Pinpoint the cell where the given text exists, returning its [X, Y] midpoint coordinate. 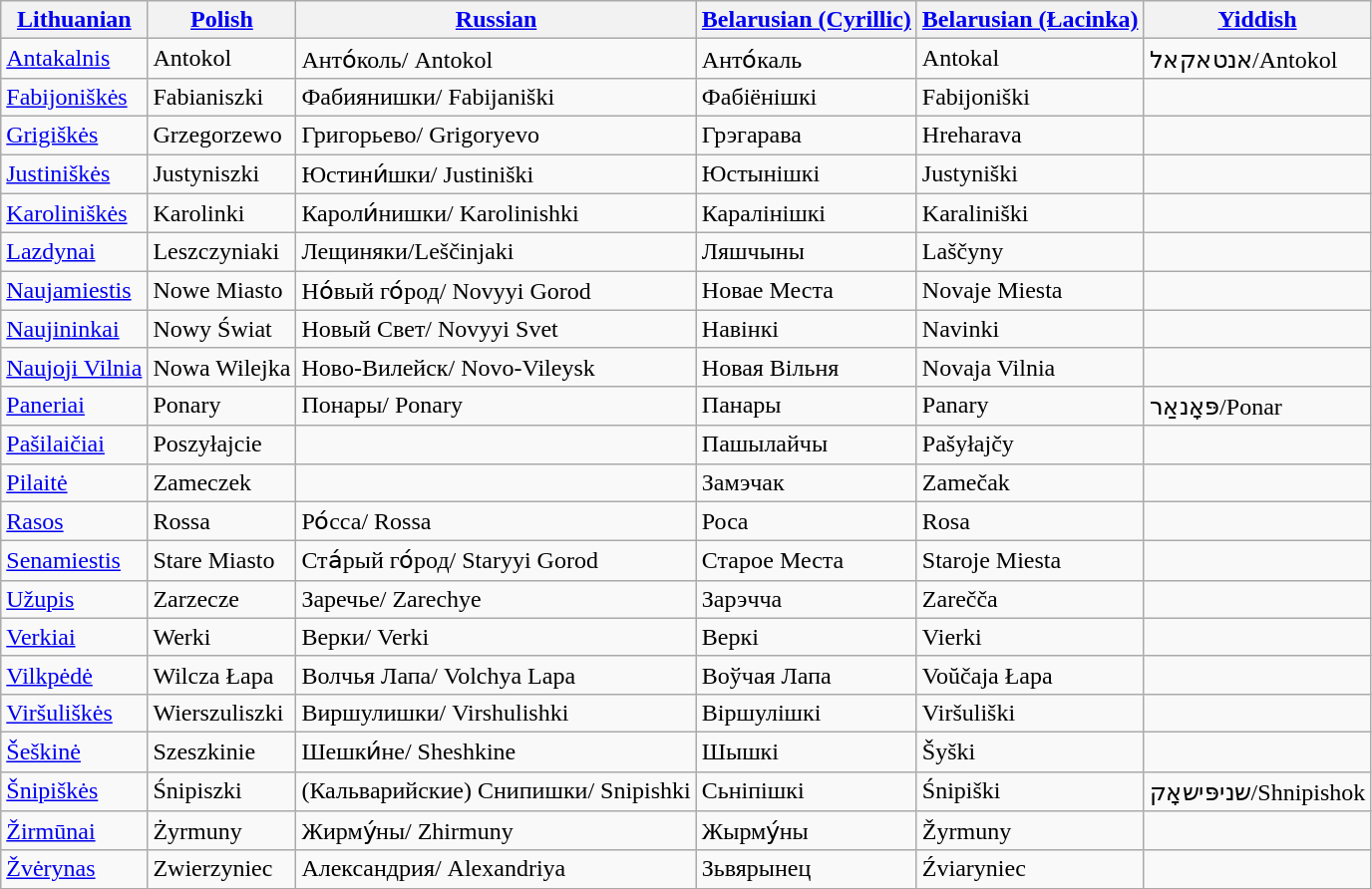
Panary [1030, 406]
Ново-Вилейск/ Novo-Vileysk [497, 367]
Stare Miasto [221, 561]
Віршулішкі [806, 713]
Viršuliškės [74, 713]
Анто́коль/ Antokol [497, 59]
Pašyłajčy [1030, 444]
Śnipiški [1030, 791]
Виршулишки/ Virshulishki [497, 713]
Анто́каль [806, 59]
Vilkpėdė [74, 675]
Wierszuliszki [221, 713]
Росa [806, 521]
Justyniški [1030, 173]
Naujininkai [74, 329]
Веркі [806, 637]
Новый Свет/ Novyyi Svet [497, 329]
Voŭčaja Łapa [1030, 675]
Naujoji Vilnia [74, 367]
Vierki [1030, 637]
Nowa Wilejka [221, 367]
Но́вый го́род/ Novyyi Gorod [497, 291]
Александрия/ Alexandriya [497, 869]
Понары/ Ponary [497, 406]
Жирму́ны/ Zhirmuny [497, 831]
Ponary [221, 406]
Szeszkinie [221, 751]
Viršuliški [1030, 713]
Navinki [1030, 329]
Belarusian (Cyrillic) [806, 20]
Rossa [221, 521]
Zamečak [1030, 482]
Zarzecze [221, 599]
Воўчая Лапа [806, 675]
Фабіёнішкі [806, 97]
Grzegorzewo [221, 135]
Лещиняки/Leščinjaki [497, 252]
Zwierzyniec [221, 869]
Юстини́шки/ Justiniški [497, 173]
Werki [221, 637]
Šyški [1030, 751]
Žyrmuny [1030, 831]
Fabijoniški [1030, 97]
Źviaryniec [1030, 869]
Каралінішкі [806, 213]
Nowy Świat [221, 329]
פּאָנאַר/Ponar [1257, 406]
Verkiai [74, 637]
Senamiestis [74, 561]
Žirmūnai [74, 831]
Laščyny [1030, 252]
Юстынішкі [806, 173]
Lazdynai [74, 252]
Григорьево/ Grigoryevo [497, 135]
Yiddish [1257, 20]
Rosa [1030, 521]
Belarusian (Łacinka) [1030, 20]
Šnipiškės [74, 791]
Antakalnis [74, 59]
Жырму́ны [806, 831]
Justyniszki [221, 173]
Сьнiпiшкi [806, 791]
Ляшчыны [806, 252]
Hreharava [1030, 135]
Фабиянишки/ Fabijaniški [497, 97]
Зьвярынец [806, 869]
(Кальварийские) Снипишки/ Snipishki [497, 791]
Старое Места [806, 561]
Панары [806, 406]
Zameczek [221, 482]
Grigiškės [74, 135]
Russian [497, 20]
Шышкі [806, 751]
Karolinki [221, 213]
Antokol [221, 59]
שניפּישאָק/Shnipishok [1257, 791]
Навінкі [806, 329]
Żyrmuny [221, 831]
Fabianiszki [221, 97]
Justiniškės [74, 173]
Nowe Miasto [221, 291]
Зарэчча [806, 599]
Novaja Vilnia [1030, 367]
Волчья Лапа/ Volchya Lapa [497, 675]
Шешки́не/ Sheshkine [497, 751]
Pilaitė [74, 482]
Karaliniški [1030, 213]
Новая Вільня [806, 367]
Šeškinė [74, 751]
Fabijoniškės [74, 97]
Lithuanian [74, 20]
Naujamiestis [74, 291]
Užupis [74, 599]
Poszyłajcie [221, 444]
Pašilaičiai [74, 444]
Ста́рый го́род/ Staryyi Gorod [497, 561]
Novaje Miesta [1030, 291]
Пашылайчы [806, 444]
אנטאקאל/Antokol [1257, 59]
Polish [221, 20]
Rasos [74, 521]
Karoliniškės [74, 213]
Новае Места [806, 291]
Zarečča [1030, 599]
Замэчак [806, 482]
Грэгарава [806, 135]
Śnipiszki [221, 791]
Wilcza Łapa [221, 675]
Antokal [1030, 59]
Leszczyniaki [221, 252]
Верки/ Verki [497, 637]
Paneriai [74, 406]
Кароли́нишки/ Karolinishki [497, 213]
Žvėrynas [74, 869]
Заречье/ Zarechye [497, 599]
Staroje Miesta [1030, 561]
Ро́сса/ Rossa [497, 521]
